Provide the [x, y] coordinate of the cell's center where the given text is located.  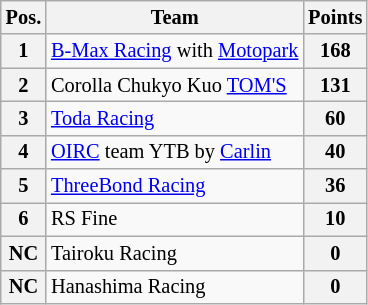
B-Max Racing with Motopark [174, 51]
Corolla Chukyo Kuo TOM'S [174, 85]
ThreeBond Racing [174, 186]
Hanashima Racing [174, 287]
36 [335, 186]
Team [174, 17]
Points [335, 17]
Pos. [24, 17]
1 [24, 51]
4 [24, 152]
10 [335, 219]
Toda Racing [174, 118]
3 [24, 118]
6 [24, 219]
60 [335, 118]
2 [24, 85]
Tairoku Racing [174, 253]
RS Fine [174, 219]
5 [24, 186]
168 [335, 51]
40 [335, 152]
131 [335, 85]
OIRC team YTB by Carlin [174, 152]
